For the text-containing cell, return its midpoint in (x, y) coordinate format. 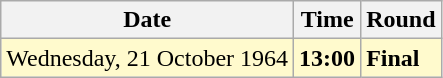
13:00 (328, 58)
Wednesday, 21 October 1964 (148, 58)
Time (328, 20)
Round (401, 20)
Date (148, 20)
Final (401, 58)
